From the cell containing the given text, extract its center point as [X, Y] coordinate. 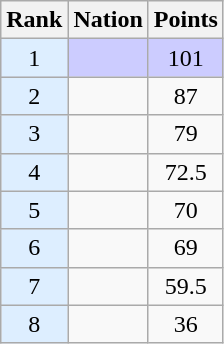
69 [186, 248]
101 [186, 58]
87 [186, 96]
1 [34, 58]
4 [34, 172]
79 [186, 134]
7 [34, 286]
70 [186, 210]
2 [34, 96]
5 [34, 210]
72.5 [186, 172]
Nation [108, 20]
Points [186, 20]
8 [34, 324]
59.5 [186, 286]
36 [186, 324]
6 [34, 248]
3 [34, 134]
Rank [34, 20]
